Provide the (X, Y) coordinate of the cell's center where the given text is located.  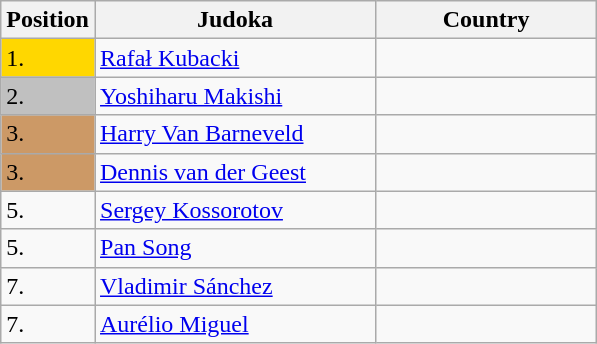
Yoshiharu Makishi (234, 96)
Harry Van Barneveld (234, 134)
Rafał Kubacki (234, 58)
2. (48, 96)
1. (48, 58)
Judoka (234, 20)
Aurélio Miguel (234, 324)
Sergey Kossorotov (234, 210)
Vladimir Sánchez (234, 286)
Pan Song (234, 248)
Dennis van der Geest (234, 172)
Position (48, 20)
Country (486, 20)
